Determine the (x, y) coordinate at the center of the cell enclosing the given text.  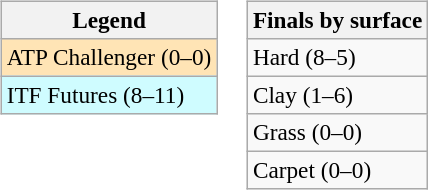
Clay (1–6) (337, 95)
Hard (8–5) (337, 57)
Grass (0–0) (337, 133)
ITF Futures (8–11) (108, 95)
Legend (108, 20)
ATP Challenger (0–0) (108, 57)
Carpet (0–0) (337, 171)
Finals by surface (337, 20)
